From the cell containing the given text, extract its center point as [X, Y] coordinate. 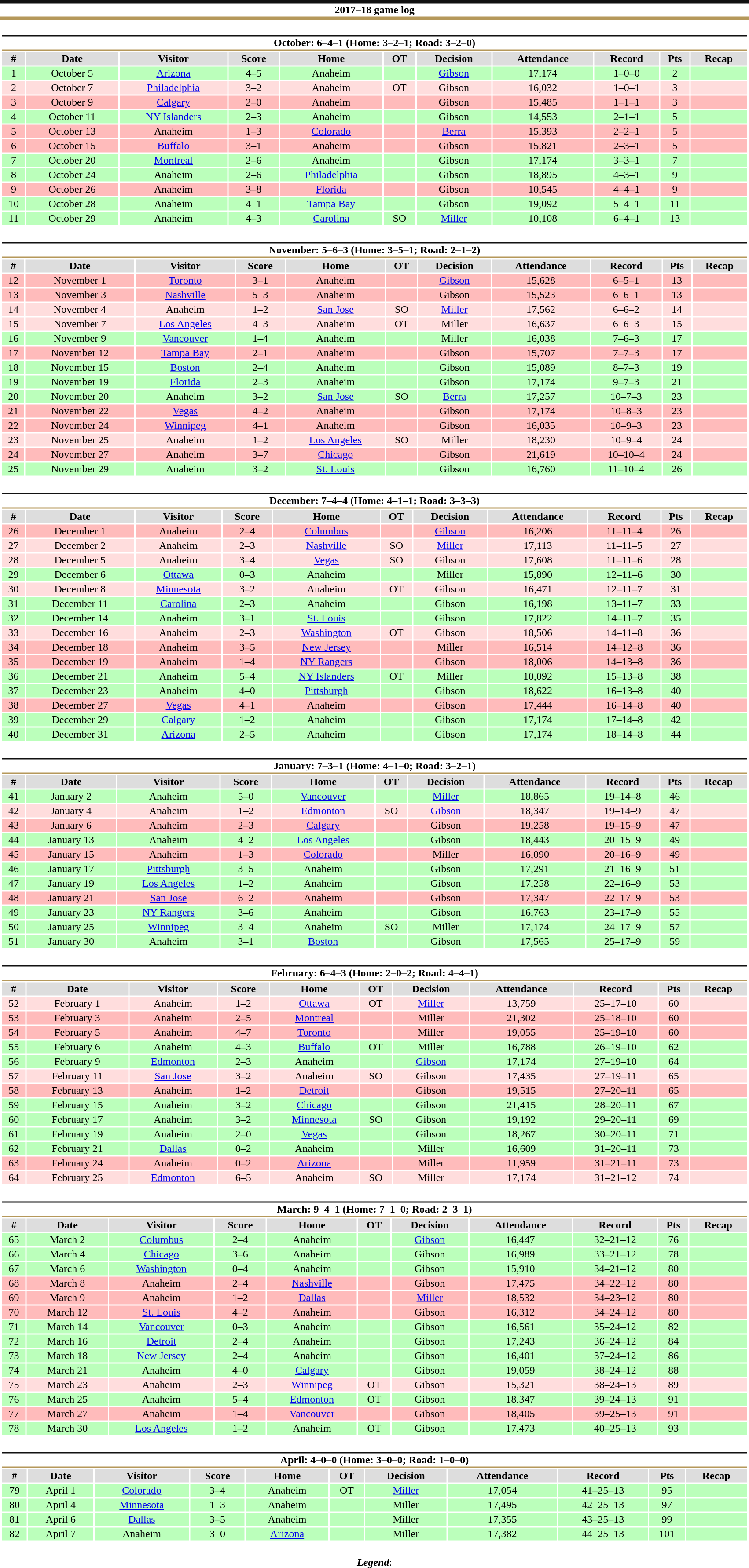
April 4 [61, 1505]
19,092 [543, 204]
20–15–9 [622, 840]
29–20–11 [615, 1119]
9–7–3 [626, 382]
March 21 [67, 1370]
17,257 [541, 396]
41 [13, 797]
17,054 [503, 1491]
16–14–8 [624, 705]
50 [13, 927]
5–3 [260, 295]
10,092 [538, 676]
December 14 [80, 618]
34–23–12 [615, 1298]
November 27 [80, 454]
19,192 [521, 1119]
52 [14, 1003]
68 [14, 1283]
17,243 [520, 1341]
April 1 [61, 1491]
October 29 [72, 219]
16,788 [521, 1047]
November 20 [80, 396]
18,622 [538, 691]
17,565 [535, 942]
February: 6–4–3 (Home: 2–0–2; Road: 4–4–1) [374, 973]
November: 5–6–3 (Home: 3–5–1; Road: 2–1–2) [374, 250]
1–0–1 [627, 88]
16,198 [538, 604]
17,495 [503, 1505]
November 4 [80, 309]
18,230 [541, 440]
December 8 [80, 589]
37–24–12 [615, 1356]
77 [14, 1414]
16 [13, 338]
21,302 [521, 1018]
16,763 [535, 913]
16–13–8 [624, 691]
29 [13, 575]
25–19–10 [615, 1032]
February 15 [77, 1105]
October: 6–4–1 (Home: 3–2–1; Road: 3–2–0) [374, 43]
10,108 [543, 219]
October 13 [72, 132]
15,485 [543, 102]
16,032 [543, 88]
16,471 [538, 589]
November 9 [80, 338]
December 2 [80, 546]
February 13 [77, 1090]
December 1 [80, 531]
18,506 [538, 633]
10 [13, 204]
4–5 [253, 73]
24–17–9 [622, 927]
17,562 [541, 309]
January 6 [71, 826]
15,707 [541, 353]
6–6–1 [626, 295]
22–17–9 [622, 898]
March 2 [67, 1240]
November 29 [80, 469]
February 3 [77, 1018]
3–3–1 [627, 161]
15.821 [543, 146]
97 [667, 1505]
11–11–6 [624, 560]
4–7 [243, 1032]
16,514 [538, 647]
10–7–3 [626, 396]
March 30 [67, 1428]
April: 4–0–0 (Home: 3–0–0; Road: 1–0–0) [374, 1460]
11,959 [521, 1163]
December 18 [80, 647]
6–4–1 [627, 219]
December 19 [80, 662]
25 [13, 469]
19,258 [535, 826]
April 6 [61, 1520]
30–20–11 [615, 1134]
26–19–10 [615, 1047]
January 19 [71, 884]
February 5 [77, 1032]
12–11–7 [624, 589]
15,910 [520, 1269]
19–15–9 [622, 826]
48 [13, 898]
December 23 [80, 691]
25–18–10 [615, 1018]
6–2 [246, 898]
17,347 [535, 898]
31–21–12 [615, 1177]
February 19 [77, 1134]
18,865 [535, 797]
March 4 [67, 1254]
79 [15, 1491]
16,760 [541, 469]
November 1 [80, 280]
101 [667, 1534]
February 17 [77, 1119]
16,090 [535, 855]
December 11 [80, 604]
October 28 [72, 204]
December 29 [80, 720]
34 [13, 647]
14,553 [543, 117]
17,608 [538, 560]
October 5 [72, 73]
12 [13, 280]
40–25–13 [615, 1428]
March: 9–4–1 (Home: 7–1–0; Road: 2–3–1) [374, 1210]
8–7–3 [626, 367]
16,038 [541, 338]
6–5 [243, 1177]
16,206 [538, 531]
17,382 [503, 1534]
20 [13, 396]
January 4 [71, 811]
32–21–12 [615, 1240]
January 21 [71, 898]
17,435 [521, 1076]
45 [13, 855]
December 6 [80, 575]
61 [14, 1134]
19,059 [520, 1370]
February 9 [77, 1061]
14–12–8 [624, 647]
28–20–11 [615, 1105]
1–0–0 [627, 73]
April 7 [61, 1534]
10–9–3 [626, 425]
4–4–1 [627, 190]
19,515 [521, 1090]
35–24–12 [615, 1327]
15,890 [538, 575]
2–1 [260, 353]
March 9 [67, 1298]
21,619 [541, 454]
23–17–9 [622, 913]
33–21–12 [615, 1254]
84 [673, 1341]
34–24–12 [615, 1312]
11–11–4 [624, 531]
37 [13, 691]
February 24 [77, 1163]
66 [14, 1254]
2–3–1 [627, 146]
15,393 [543, 132]
95 [667, 1491]
22–16–9 [622, 884]
21,415 [521, 1105]
41–25–13 [603, 1491]
14–13–8 [624, 662]
18,405 [520, 1414]
27–19–11 [615, 1076]
March 12 [67, 1312]
20–16–9 [622, 855]
86 [673, 1356]
72 [14, 1341]
February 1 [77, 1003]
1 [13, 73]
15–13–8 [624, 676]
4 [13, 117]
6 [13, 146]
November 12 [80, 353]
19–14–9 [622, 811]
17,475 [520, 1283]
63 [14, 1163]
31–21–11 [615, 1163]
December: 7–4–4 (Home: 4–1–1; Road: 3–3–3) [374, 501]
November 19 [80, 382]
12–11–6 [624, 575]
36–24–12 [615, 1341]
34–22–12 [615, 1283]
54 [14, 1032]
March 27 [67, 1414]
December 27 [80, 705]
March 14 [67, 1327]
January: 7–3–1 (Home: 4–1–0; Road: 3–2–1) [374, 766]
December 31 [80, 734]
January 25 [71, 927]
January 23 [71, 913]
10,545 [543, 190]
17,444 [538, 705]
16,447 [520, 1240]
27–20–11 [615, 1090]
March 16 [67, 1341]
3–0 [217, 1534]
1–1–1 [627, 102]
27–19–10 [615, 1061]
16,637 [541, 324]
10–10–4 [626, 454]
October 9 [72, 102]
42–25–13 [603, 1505]
34–21–12 [615, 1269]
10–8–3 [626, 411]
89 [673, 1385]
18,532 [520, 1298]
October 26 [72, 190]
6–5–1 [626, 280]
17–14–8 [624, 720]
18,895 [543, 175]
2–1–1 [627, 117]
February 6 [77, 1047]
13,759 [521, 1003]
16,401 [520, 1356]
18,267 [521, 1134]
March 8 [67, 1283]
October 11 [72, 117]
44–25–13 [603, 1534]
93 [673, 1428]
February 25 [77, 1177]
January 30 [71, 942]
January 2 [71, 797]
18,006 [538, 662]
March 18 [67, 1356]
7–7–3 [626, 353]
6–6–3 [626, 324]
3–7 [260, 454]
11–10–4 [626, 469]
October 20 [72, 161]
7–6–3 [626, 338]
March 25 [67, 1399]
15,321 [520, 1385]
16,035 [541, 425]
81 [15, 1520]
17,822 [538, 618]
3–8 [253, 190]
November 15 [80, 367]
14–11–7 [624, 618]
11–11–5 [624, 546]
January 13 [71, 840]
22 [13, 425]
17,355 [503, 1520]
39 [13, 720]
February 21 [77, 1148]
16,609 [521, 1148]
17,113 [538, 546]
58 [14, 1090]
17,258 [535, 884]
2–2–1 [627, 132]
February 11 [77, 1076]
32 [13, 618]
17,473 [520, 1428]
4–3–1 [627, 175]
99 [667, 1520]
2017–18 game log [374, 10]
January 17 [71, 869]
10–9–4 [626, 440]
0–4 [240, 1269]
18 [13, 367]
56 [14, 1061]
October 15 [72, 146]
8 [13, 175]
19,055 [521, 1032]
15,628 [541, 280]
17,291 [535, 869]
November 24 [80, 425]
October 24 [72, 175]
70 [14, 1312]
25–17–9 [622, 942]
January 15 [71, 855]
13–11–7 [624, 604]
43 [13, 826]
25–17–10 [615, 1003]
38–24–13 [615, 1385]
18,443 [535, 840]
October 7 [72, 88]
November 25 [80, 440]
5–0 [246, 797]
15,089 [541, 367]
39–25–13 [615, 1414]
38–24–12 [615, 1370]
31–20–11 [615, 1148]
6–6–2 [626, 309]
December 16 [80, 633]
75 [14, 1385]
November 22 [80, 411]
18–14–8 [624, 734]
16,561 [520, 1327]
19–14–8 [622, 797]
November 7 [80, 324]
December 5 [80, 560]
39–24–13 [615, 1399]
43–25–13 [603, 1520]
March 6 [67, 1269]
March 23 [67, 1385]
15,523 [541, 295]
December 21 [80, 676]
5–4–1 [627, 204]
88 [673, 1370]
16,989 [520, 1254]
21–16–9 [622, 869]
November 3 [80, 295]
16,312 [520, 1312]
14–11–8 [624, 633]
